Provide the (x, y) coordinate of the cell's center where the given text is located.  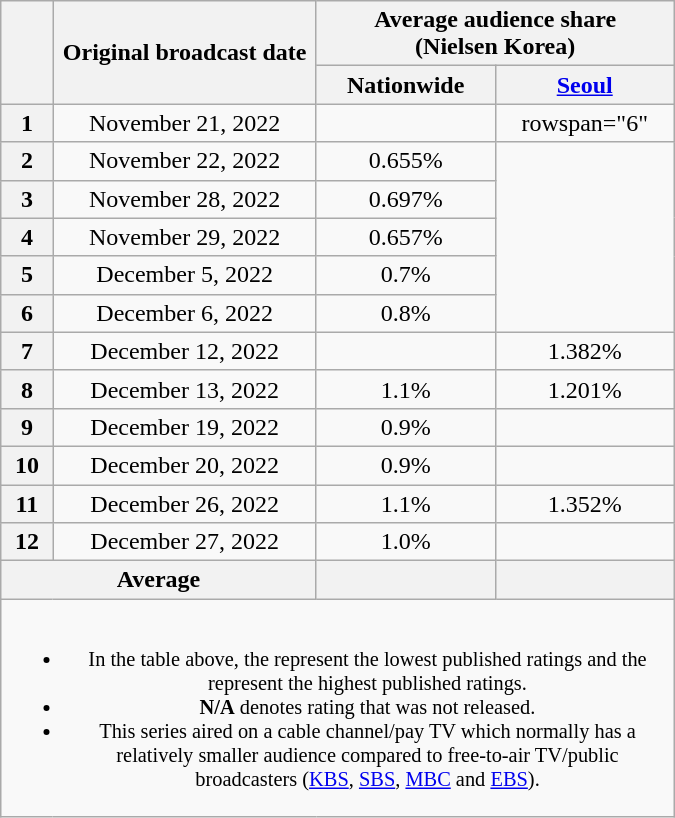
0.7% (406, 275)
0.657% (406, 237)
2 (27, 161)
rowspan="6" (584, 123)
0.697% (406, 199)
0.8% (406, 313)
Average audience share(Nielsen Korea) (495, 34)
5 (27, 275)
November 28, 2022 (184, 199)
November 22, 2022 (184, 161)
December 19, 2022 (184, 427)
1.352% (584, 503)
December 26, 2022 (184, 503)
Average (158, 580)
1.0% (406, 542)
December 12, 2022 (184, 351)
Seoul (584, 85)
12 (27, 542)
11 (27, 503)
0.655% (406, 161)
December 27, 2022 (184, 542)
1.201% (584, 389)
December 6, 2022 (184, 313)
November 21, 2022 (184, 123)
1 (27, 123)
8 (27, 389)
9 (27, 427)
6 (27, 313)
December 20, 2022 (184, 465)
1.382% (584, 351)
December 5, 2022 (184, 275)
7 (27, 351)
November 29, 2022 (184, 237)
3 (27, 199)
Nationwide (406, 85)
10 (27, 465)
4 (27, 237)
December 13, 2022 (184, 389)
Original broadcast date (184, 52)
